Output the [X, Y] coordinate of the center of the cell containing the given text.  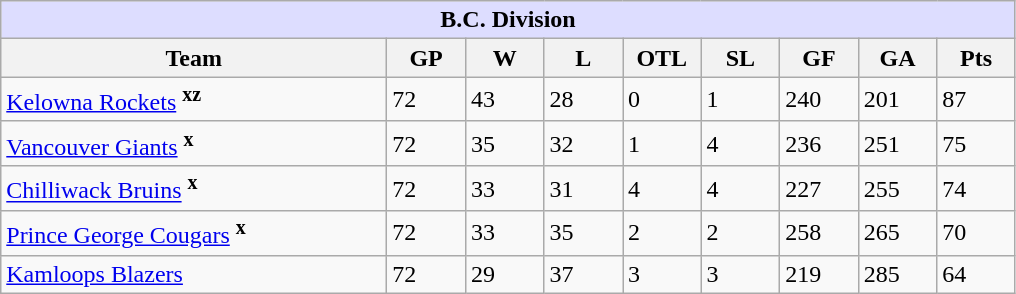
37 [584, 274]
GF [820, 58]
W [504, 58]
Chilliwack Bruins x [194, 188]
201 [898, 100]
GA [898, 58]
Vancouver Giants x [194, 144]
L [584, 58]
OTL [662, 58]
B.C. Division [508, 20]
75 [976, 144]
GP [426, 58]
Pts [976, 58]
Kelowna Rockets xz [194, 100]
70 [976, 234]
SL [740, 58]
285 [898, 274]
265 [898, 234]
87 [976, 100]
28 [584, 100]
240 [820, 100]
251 [898, 144]
Prince George Cougars x [194, 234]
64 [976, 274]
227 [820, 188]
74 [976, 188]
31 [584, 188]
236 [820, 144]
258 [820, 234]
Kamloops Blazers [194, 274]
Team [194, 58]
219 [820, 274]
0 [662, 100]
29 [504, 274]
32 [584, 144]
255 [898, 188]
43 [504, 100]
